Scan for the cell matching the given text and deliver its (X, Y) coordinate at center. 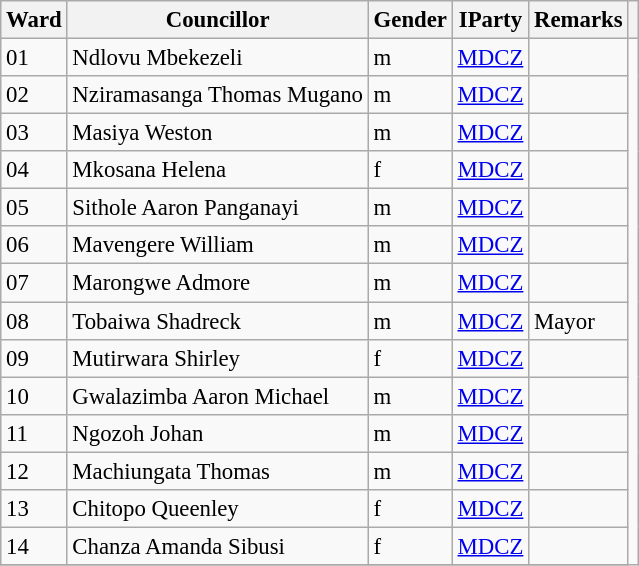
Marongwe Admore (218, 283)
10 (34, 396)
Ndlovu Mbekezeli (218, 58)
Tobaiwa Shadreck (218, 321)
Mutirwara Shirley (218, 358)
07 (34, 283)
Mayor (578, 321)
13 (34, 509)
09 (34, 358)
08 (34, 321)
Gender (410, 20)
06 (34, 245)
Chanza Amanda Sibusi (218, 546)
Chitopo Queenley (218, 509)
11 (34, 433)
01 (34, 58)
14 (34, 546)
Sithole Aaron Panganayi (218, 208)
Councillor (218, 20)
04 (34, 170)
IParty (490, 20)
Mkosana Helena (218, 170)
05 (34, 208)
Ngozoh Johan (218, 433)
12 (34, 471)
Machiungata Thomas (218, 471)
Ward (34, 20)
Mavengere William (218, 245)
Remarks (578, 20)
Masiya Weston (218, 133)
Gwalazimba Aaron Michael (218, 396)
02 (34, 95)
Nziramasanga Thomas Mugano (218, 95)
03 (34, 133)
